Locate the cell with the specified text and output its (X, Y) center coordinate. 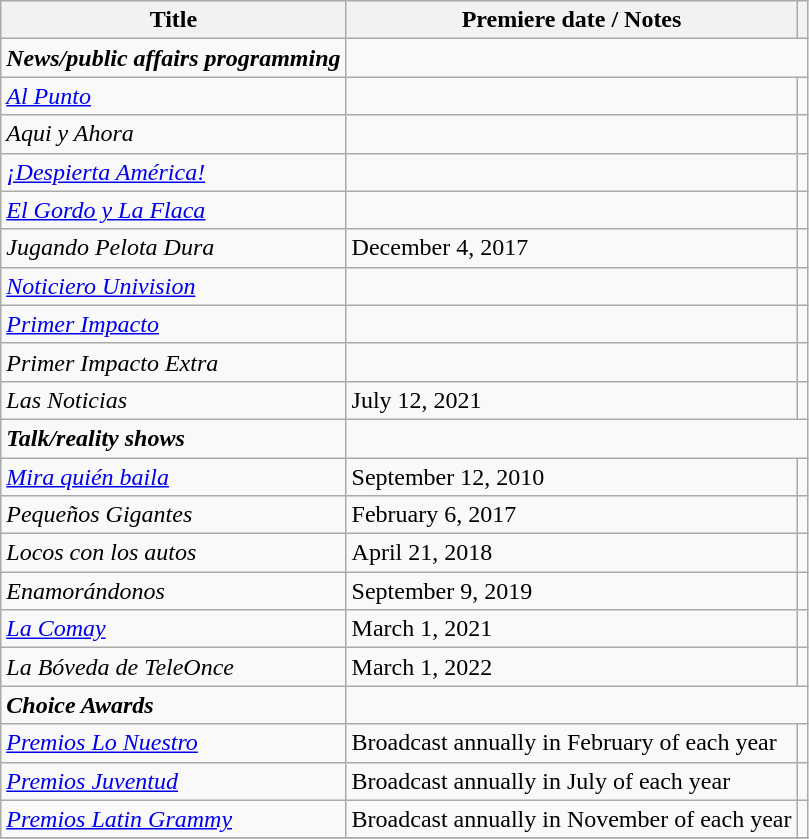
March 1, 2021 (572, 629)
Choice Awards (174, 705)
Premiere date / Notes (572, 20)
Al Punto (174, 96)
News/public affairs programming (174, 58)
Premios Juventud (174, 781)
Noticiero Univision (174, 286)
Title (174, 20)
Jugando Pelota Dura (174, 248)
September 9, 2019 (572, 591)
July 12, 2021 (572, 400)
December 4, 2017 (572, 248)
La Bóveda de TeleOnce (174, 667)
September 12, 2010 (572, 477)
Aqui y Ahora (174, 134)
Broadcast annually in July of each year (572, 781)
Broadcast annually in November of each year (572, 819)
Locos con los autos (174, 553)
Primer Impacto (174, 324)
La Comay (174, 629)
April 21, 2018 (572, 553)
Pequeños Gigantes (174, 515)
El Gordo y La Flaca (174, 210)
Broadcast annually in February of each year (572, 743)
Premios Lo Nuestro (174, 743)
Talk/reality shows (174, 438)
Las Noticias (174, 400)
¡Despierta América! (174, 172)
March 1, 2022 (572, 667)
Enamorándonos (174, 591)
Premios Latin Grammy (174, 819)
Mira quién baila (174, 477)
February 6, 2017 (572, 515)
Primer Impacto Extra (174, 362)
